Return [x, y] of the center of cell containing provided text 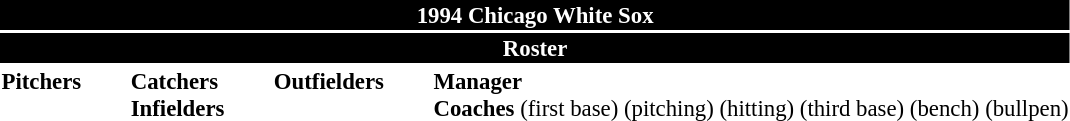
Roster [535, 48]
1994 Chicago White Sox [535, 15]
